Search for the cell housing the specified text and yield its [X, Y] center coordinate. 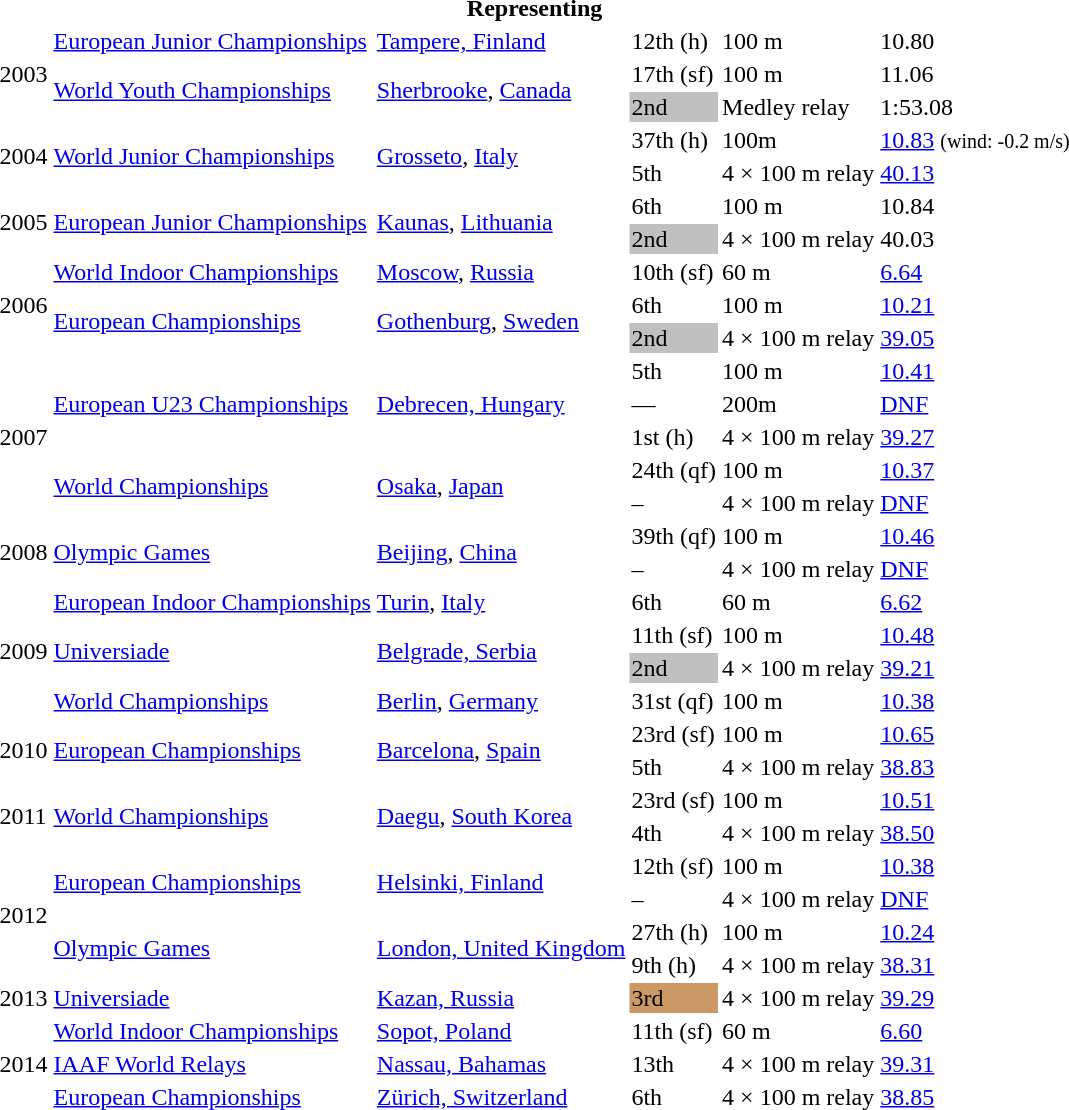
Debrecen, Hungary [501, 404]
31st (qf) [674, 701]
Beijing, China [501, 552]
Moscow, Russia [501, 272]
Kazan, Russia [501, 998]
17th (sf) [674, 74]
37th (h) [674, 140]
Gothenburg, Sweden [501, 322]
13th [674, 1064]
European Indoor Championships [212, 602]
100m [798, 140]
Grosseto, Italy [501, 156]
27th (h) [674, 932]
Turin, Italy [501, 602]
12th (h) [674, 41]
39th (qf) [674, 536]
Kaunas, Lithuania [501, 222]
IAAF World Relays [212, 1064]
200m [798, 404]
World Youth Championships [212, 90]
24th (qf) [674, 470]
4th [674, 833]
Nassau, Bahamas [501, 1064]
Helsinki, Finland [501, 882]
Sherbrooke, Canada [501, 90]
Berlin, Germany [501, 701]
World Junior Championships [212, 156]
Daegu, South Korea [501, 816]
12th (sf) [674, 866]
London, United Kingdom [501, 948]
Osaka, Japan [501, 486]
Tampere, Finland [501, 41]
1st (h) [674, 437]
Barcelona, Spain [501, 750]
Medley relay [798, 107]
9th (h) [674, 965]
European U23 Championships [212, 404]
— [674, 404]
Sopot, Poland [501, 1031]
3rd [674, 998]
Belgrade, Serbia [501, 652]
10th (sf) [674, 272]
